Find where the given text appears and provide that cell's center as (X, Y) coordinate. 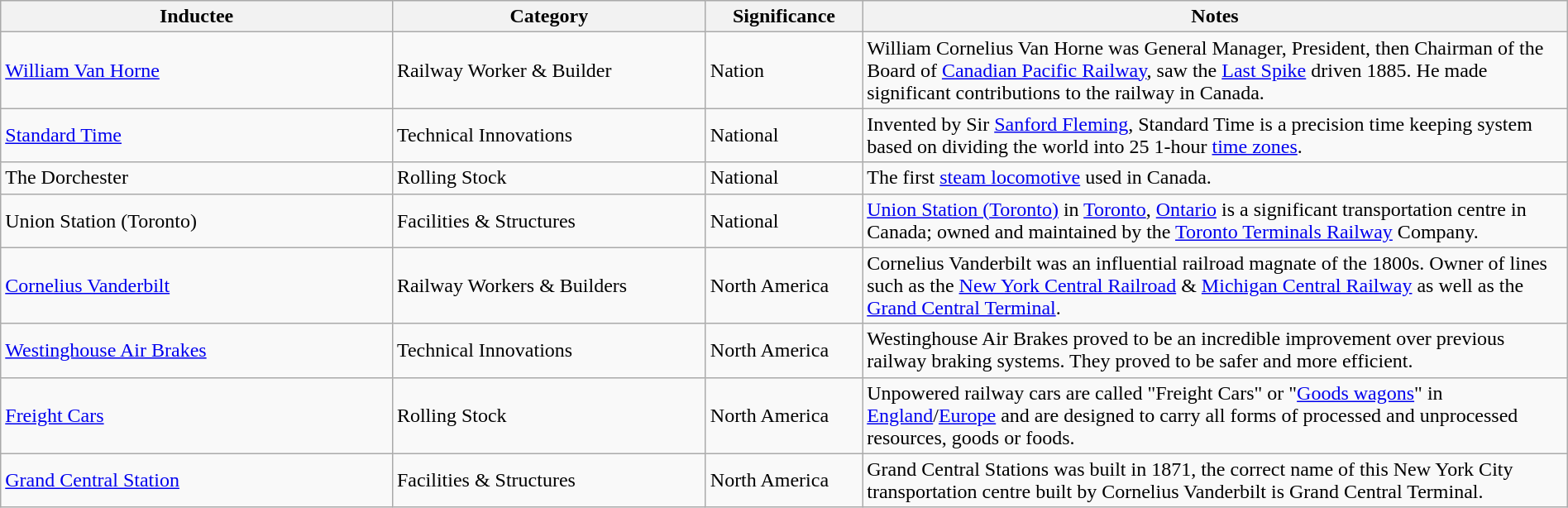
Cornelius Vanderbilt (197, 285)
Significance (784, 17)
Standard Time (197, 136)
Invented by Sir Sanford Fleming, Standard Time is a precision time keeping system based on dividing the world into 25 1-hour time zones. (1216, 136)
Inductee (197, 17)
Grand Central Station (197, 480)
Union Station (Toronto) (197, 220)
William Van Horne (197, 70)
Notes (1216, 17)
Westinghouse Air Brakes (197, 351)
Railway Worker & Builder (549, 70)
Category (549, 17)
Nation (784, 70)
Westinghouse Air Brakes proved to be an incredible improvement over previous railway braking systems. They proved to be safer and more efficient. (1216, 351)
Railway Workers & Builders (549, 285)
The first steam locomotive used in Canada. (1216, 178)
Freight Cars (197, 415)
The Dorchester (197, 178)
